Locate the cell with the specified text and output its (X, Y) center coordinate. 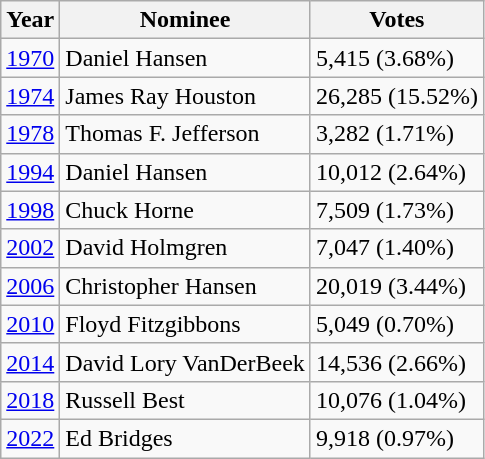
26,285 (15.52%) (396, 96)
Nominee (186, 20)
2002 (30, 248)
2022 (30, 438)
Christopher Hansen (186, 286)
20,019 (3.44%) (396, 286)
Votes (396, 20)
2006 (30, 286)
Floyd Fitzgibbons (186, 324)
1970 (30, 58)
9,918 (0.97%) (396, 438)
2010 (30, 324)
Russell Best (186, 400)
Year (30, 20)
David Holmgren (186, 248)
5,049 (0.70%) (396, 324)
1978 (30, 134)
Chuck Horne (186, 210)
1974 (30, 96)
1994 (30, 172)
10,012 (2.64%) (396, 172)
David Lory VanDerBeek (186, 362)
2014 (30, 362)
James Ray Houston (186, 96)
10,076 (1.04%) (396, 400)
14,536 (2.66%) (396, 362)
2018 (30, 400)
Thomas F. Jefferson (186, 134)
5,415 (3.68%) (396, 58)
7,509 (1.73%) (396, 210)
7,047 (1.40%) (396, 248)
1998 (30, 210)
Ed Bridges (186, 438)
3,282 (1.71%) (396, 134)
